From the cell containing the given text, extract its center point as [X, Y] coordinate. 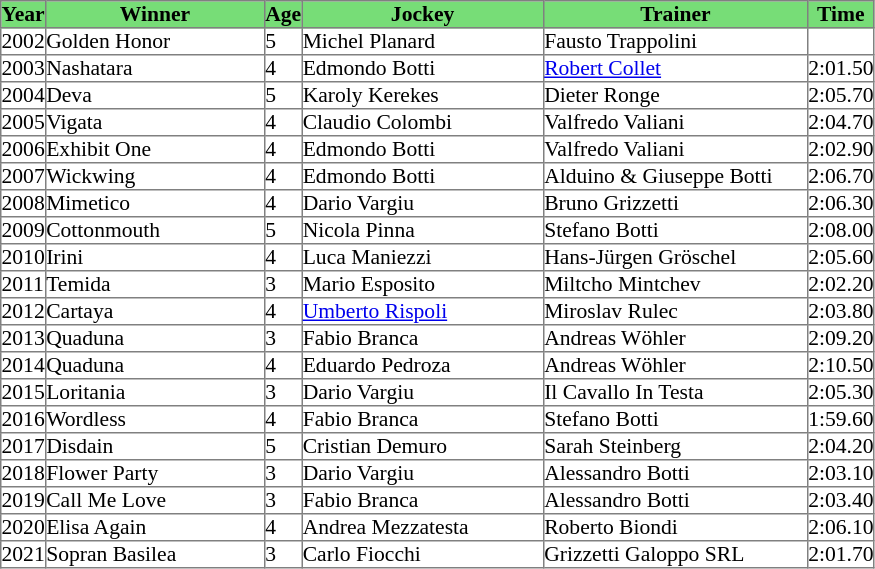
Wordless [154, 420]
2:09.20 [840, 338]
2006 [24, 150]
2:06.10 [840, 528]
2:05.60 [840, 258]
Dieter Ronge [675, 96]
Call Me Love [154, 500]
2009 [24, 230]
Exhibit One [154, 150]
Roberto Biondi [675, 528]
Temida [154, 284]
Umberto Rispoli [423, 312]
Luca Maniezzi [423, 258]
2:03.80 [840, 312]
Vigata [154, 122]
Flower Party [154, 474]
2:04.70 [840, 122]
Cottonmouth [154, 230]
Miltcho Mintchev [675, 284]
Trainer [675, 14]
Time [840, 14]
2002 [24, 42]
2:06.70 [840, 176]
Disdain [154, 446]
2003 [24, 68]
Karoly Kerekes [423, 96]
2021 [24, 554]
2:01.50 [840, 68]
Miroslav Rulec [675, 312]
Sopran Basilea [154, 554]
2:03.40 [840, 500]
2:04.20 [840, 446]
2:02.90 [840, 150]
2011 [24, 284]
Deva [154, 96]
Nicola Pinna [423, 230]
2:02.20 [840, 284]
Bruno Grizzetti [675, 204]
2017 [24, 446]
Irini [154, 258]
2:10.50 [840, 366]
2012 [24, 312]
Hans-Jürgen Gröschel [675, 258]
2:05.30 [840, 392]
Fausto Trappolini [675, 42]
2:08.00 [840, 230]
Elisa Again [154, 528]
Mimetico [154, 204]
2004 [24, 96]
2020 [24, 528]
1:59.60 [840, 420]
2018 [24, 474]
2:05.70 [840, 96]
2005 [24, 122]
Carlo Fiocchi [423, 554]
Jockey [423, 14]
Cartaya [154, 312]
Mario Esposito [423, 284]
2013 [24, 338]
Claudio Colombi [423, 122]
Cristian Demuro [423, 446]
Wickwing [154, 176]
Eduardo Pedroza [423, 366]
Nashatara [154, 68]
Robert Collet [675, 68]
2:03.10 [840, 474]
Alduino & Giuseppe Botti [675, 176]
Age [282, 14]
2:01.70 [840, 554]
2019 [24, 500]
Loritania [154, 392]
2008 [24, 204]
2010 [24, 258]
2015 [24, 392]
Winner [154, 14]
Il Cavallo In Testa [675, 392]
2007 [24, 176]
Sarah Steinberg [675, 446]
Year [24, 14]
2016 [24, 420]
Michel Planard [423, 42]
Andrea Mezzatesta [423, 528]
2014 [24, 366]
2:06.30 [840, 204]
Grizzetti Galoppo SRL [675, 554]
Golden Honor [154, 42]
